Provide the (x, y) coordinate of the cell's center where the given text is located.  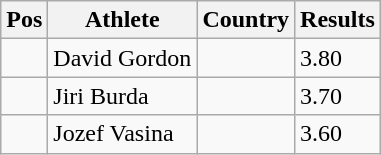
Country (246, 20)
3.60 (338, 134)
Pos (24, 20)
Jiri Burda (122, 96)
3.70 (338, 96)
David Gordon (122, 58)
Results (338, 20)
3.80 (338, 58)
Jozef Vasina (122, 134)
Athlete (122, 20)
